Return the [X, Y] coordinate for the center point of the cell that contains the specified text.  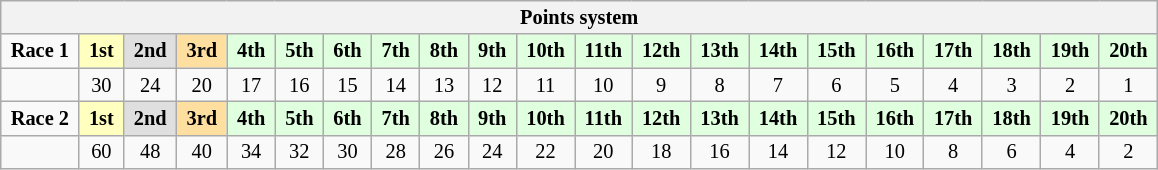
9 [661, 85]
3 [1011, 85]
48 [150, 152]
Race 1 [40, 51]
Points system [580, 17]
34 [251, 152]
Race 2 [40, 118]
13 [444, 85]
28 [396, 152]
26 [444, 152]
7 [778, 85]
5 [895, 85]
1 [1128, 85]
40 [202, 152]
60 [102, 152]
11 [545, 85]
15 [347, 85]
17 [251, 85]
32 [299, 152]
18 [661, 152]
22 [545, 152]
